Return the [X, Y] coordinate for the center point of the cell that contains the specified text.  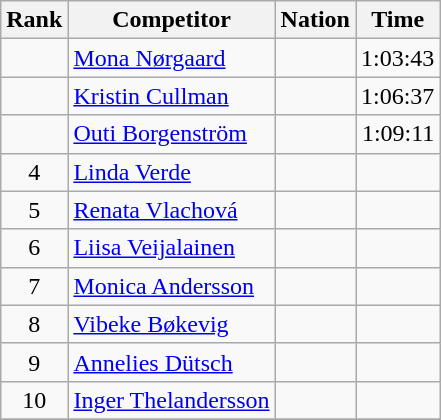
Renata Vlachová [172, 210]
Monica Andersson [172, 286]
1:03:43 [398, 58]
10 [34, 400]
1:09:11 [398, 134]
Mona Nørgaard [172, 58]
Nation [315, 20]
Competitor [172, 20]
Annelies Dütsch [172, 362]
6 [34, 248]
Liisa Veijalainen [172, 248]
Time [398, 20]
Linda Verde [172, 172]
8 [34, 324]
Inger Thelandersson [172, 400]
9 [34, 362]
Kristin Cullman [172, 96]
4 [34, 172]
7 [34, 286]
1:06:37 [398, 96]
Outi Borgenström [172, 134]
Vibeke Bøkevig [172, 324]
5 [34, 210]
Rank [34, 20]
